Pinpoint the cell where the given text exists, returning its (X, Y) midpoint coordinate. 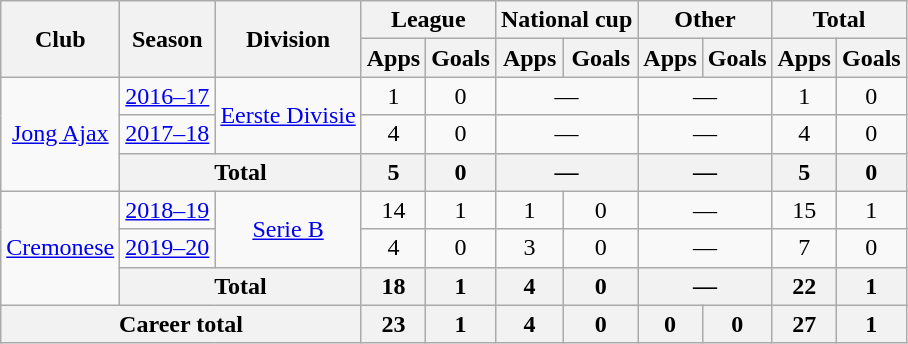
27 (804, 324)
23 (393, 324)
15 (804, 210)
2018–19 (168, 210)
National cup (566, 20)
18 (393, 286)
Serie B (288, 229)
22 (804, 286)
Other (705, 20)
League (428, 20)
2019–20 (168, 248)
Season (168, 39)
14 (393, 210)
Jong Ajax (60, 134)
2016–17 (168, 96)
Career total (181, 324)
Cremonese (60, 248)
Club (60, 39)
Division (288, 39)
7 (804, 248)
2017–18 (168, 134)
Eerste Divisie (288, 115)
3 (529, 248)
